Locate the cell with the specified text and output its [X, Y] center coordinate. 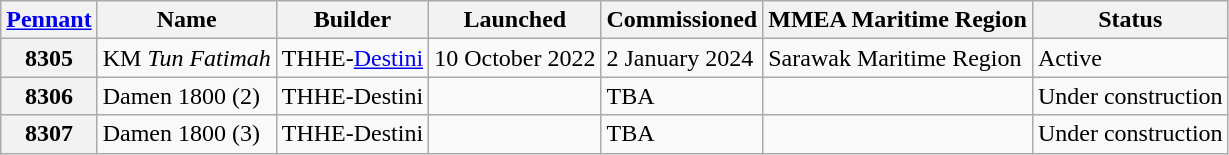
Status [1130, 20]
8307 [49, 134]
Commissioned [682, 20]
Builder [352, 20]
Damen 1800 (3) [186, 134]
8305 [49, 58]
10 October 2022 [515, 58]
Active [1130, 58]
Pennant [49, 20]
Name [186, 20]
8306 [49, 96]
Sarawak Maritime Region [898, 58]
KM Tun Fatimah [186, 58]
Launched [515, 20]
Damen 1800 (2) [186, 96]
2 January 2024 [682, 58]
MMEA Maritime Region [898, 20]
